Return (x, y) of the center of cell containing provided text 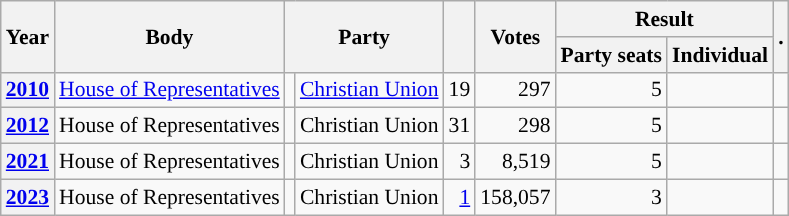
2023 (28, 197)
Body (170, 36)
2021 (28, 162)
298 (515, 126)
1 (460, 197)
Year (28, 36)
Party seats (612, 55)
Party (364, 36)
Result (665, 19)
2012 (28, 126)
2010 (28, 90)
8,519 (515, 162)
Votes (515, 36)
297 (515, 90)
158,057 (515, 197)
19 (460, 90)
31 (460, 126)
. (781, 36)
Individual (720, 55)
